Provide the [X, Y] coordinate of the cell's center where the given text is located.  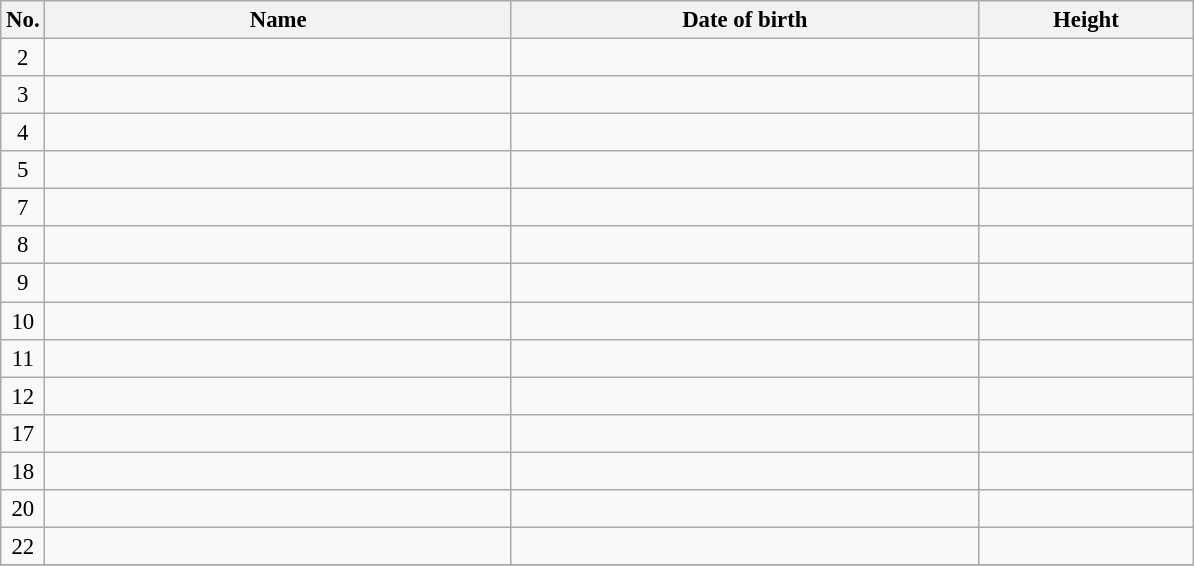
20 [23, 509]
12 [23, 396]
Name [278, 20]
9 [23, 283]
2 [23, 58]
18 [23, 471]
11 [23, 358]
22 [23, 546]
4 [23, 133]
8 [23, 245]
No. [23, 20]
Date of birth [744, 20]
3 [23, 95]
17 [23, 433]
10 [23, 321]
Height [1086, 20]
7 [23, 208]
5 [23, 170]
